Capture the cell that displays the provided text and extract its [x, y] central coordinate. 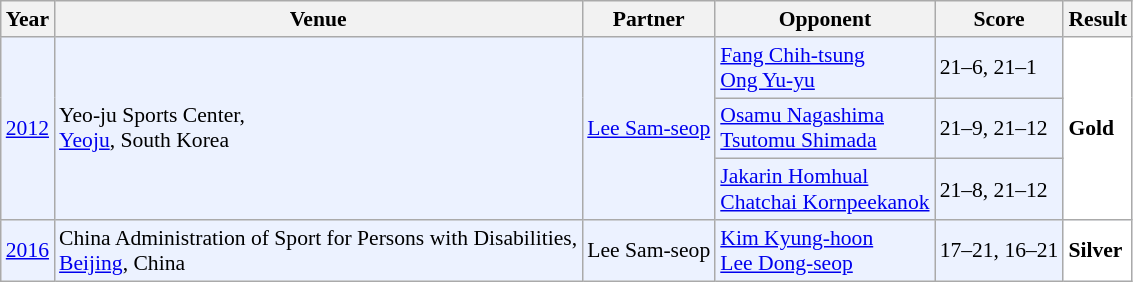
Kim Kyung-hoon Lee Dong-seop [824, 250]
2016 [28, 250]
Fang Chih-tsung Ong Yu-yu [824, 68]
2012 [28, 128]
21–6, 21–1 [1000, 68]
Year [28, 19]
Venue [318, 19]
Yeo-ju Sports Center,Yeoju, South Korea [318, 128]
Partner [648, 19]
17–21, 16–21 [1000, 250]
Opponent [824, 19]
Result [1098, 19]
China Administration of Sport for Persons with Disabilities,Beijing, China [318, 250]
Jakarin Homhual Chatchai Kornpeekanok [824, 190]
Gold [1098, 128]
21–9, 21–12 [1000, 128]
Osamu Nagashima Tsutomu Shimada [824, 128]
Score [1000, 19]
Silver [1098, 250]
21–8, 21–12 [1000, 190]
